Output the [X, Y] coordinate of the center of the cell containing the given text.  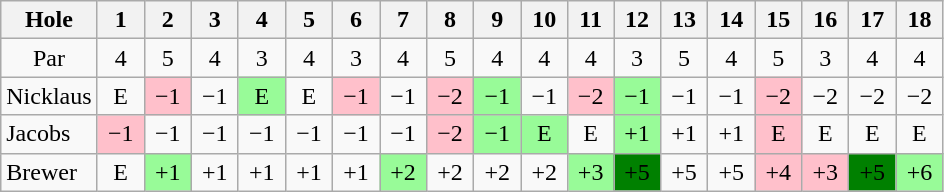
14 [732, 20]
7 [404, 20]
Jacobs [49, 134]
Brewer [49, 172]
15 [778, 20]
12 [638, 20]
9 [498, 20]
17 [872, 20]
Hole [49, 20]
18 [920, 20]
2 [168, 20]
+4 [778, 172]
10 [544, 20]
+6 [920, 172]
6 [356, 20]
13 [684, 20]
16 [826, 20]
8 [450, 20]
Nicklaus [49, 96]
Par [49, 58]
1 [120, 20]
11 [591, 20]
